Output the (X, Y) coordinate of the center of the cell containing the given text.  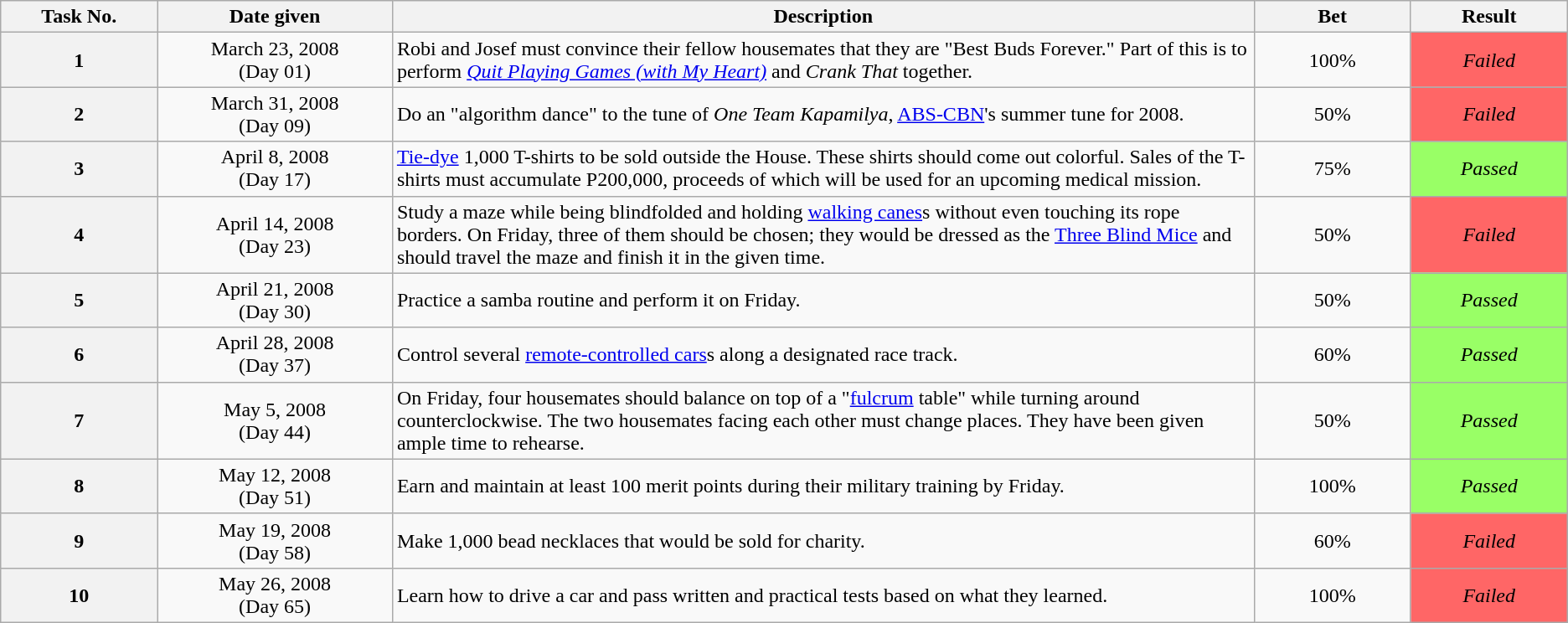
5 (79, 300)
2 (79, 114)
8 (79, 486)
Bet (1332, 17)
May 12, 2008(Day 51) (275, 486)
March 31, 2008(Day 09) (275, 114)
May 26, 2008(Day 65) (275, 595)
May 5, 2008(Day 44) (275, 420)
April 21, 2008(Day 30) (275, 300)
Make 1,000 bead necklaces that would be sold for charity. (823, 541)
1 (79, 60)
May 19, 2008(Day 58) (275, 541)
Learn how to drive a car and pass written and practical tests based on what they learned. (823, 595)
75% (1332, 169)
April 8, 2008(Day 17) (275, 169)
Result (1489, 17)
9 (79, 541)
Control several remote-controlled carss along a designated race track. (823, 355)
Do an "algorithm dance" to the tune of One Team Kapamilya, ABS-CBN's summer tune for 2008. (823, 114)
7 (79, 420)
April 28, 2008(Day 37) (275, 355)
Description (823, 17)
6 (79, 355)
March 23, 2008(Day 01) (275, 60)
3 (79, 169)
Practice a samba routine and perform it on Friday. (823, 300)
4 (79, 234)
Date given (275, 17)
April 14, 2008(Day 23) (275, 234)
Task No. (79, 17)
10 (79, 595)
Earn and maintain at least 100 merit points during their military training by Friday. (823, 486)
